Output the (x, y) coordinate of the center of the cell containing the given text.  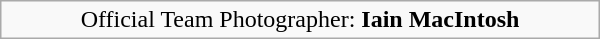
Official Team Photographer: Iain MacIntosh (300, 20)
